Provide the (x, y) coordinate of the cell's center where the given text is located.  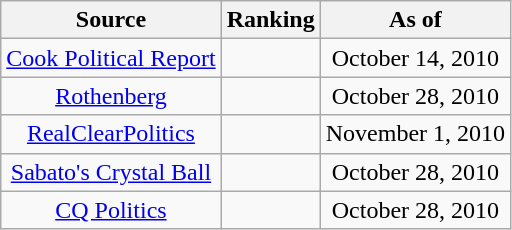
Sabato's Crystal Ball (111, 172)
Cook Political Report (111, 58)
As of (415, 20)
CQ Politics (111, 210)
November 1, 2010 (415, 134)
RealClearPolitics (111, 134)
Rothenberg (111, 96)
Source (111, 20)
Ranking (270, 20)
October 14, 2010 (415, 58)
